Determine the (X, Y) coordinate at the center of the cell enclosing the given text.  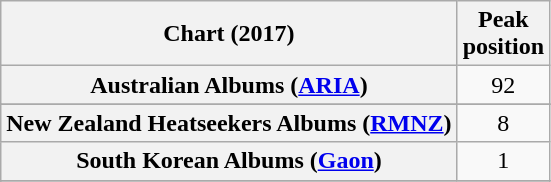
1 (503, 161)
Peak position (503, 34)
8 (503, 123)
Chart (2017) (229, 34)
South Korean Albums (Gaon) (229, 161)
New Zealand Heatseekers Albums (RMNZ) (229, 123)
Australian Albums (ARIA) (229, 85)
92 (503, 85)
